Provide the [X, Y] coordinate of the cell's center where the given text is located.  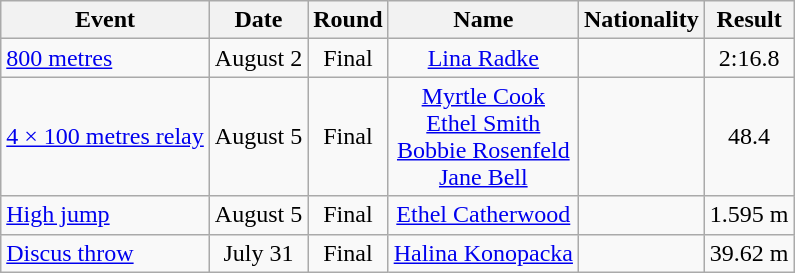
Halina Konopacka [483, 253]
Name [483, 20]
Myrtle CookEthel SmithBobbie RosenfeldJane Bell [483, 136]
4 × 100 metres relay [106, 136]
48.4 [749, 136]
800 metres [106, 58]
Event [106, 20]
39.62 m [749, 253]
August 2 [258, 58]
Nationality [641, 20]
Result [749, 20]
High jump [106, 215]
Round [348, 20]
2:16.8 [749, 58]
1.595 m [749, 215]
Ethel Catherwood [483, 215]
Discus throw [106, 253]
Lina Radke [483, 58]
July 31 [258, 253]
Date [258, 20]
